Find where the given text appears and provide that cell's center as [x, y] coordinate. 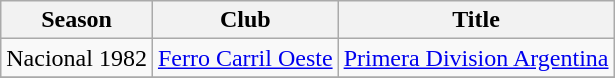
Season [77, 20]
Primera Division Argentina [476, 58]
Club [245, 20]
Nacional 1982 [77, 58]
Ferro Carril Oeste [245, 58]
Title [476, 20]
